Determine the (x, y) coordinate at the center of the cell enclosing the given text.  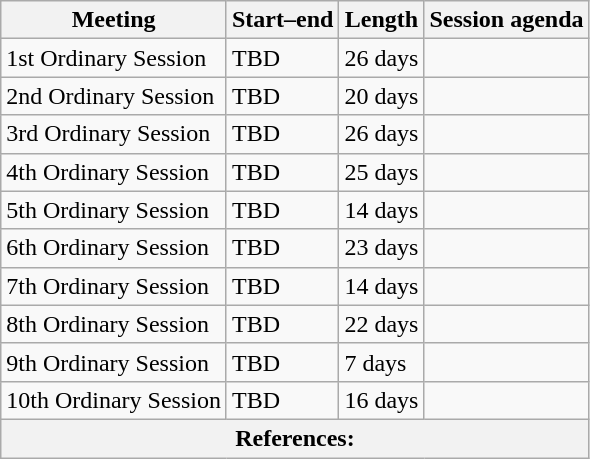
10th Ordinary Session (114, 400)
Length (382, 20)
4th Ordinary Session (114, 172)
5th Ordinary Session (114, 210)
6th Ordinary Session (114, 248)
16 days (382, 400)
9th Ordinary Session (114, 362)
7 days (382, 362)
Session agenda (506, 20)
References: (295, 438)
1st Ordinary Session (114, 58)
8th Ordinary Session (114, 324)
22 days (382, 324)
7th Ordinary Session (114, 286)
Meeting (114, 20)
3rd Ordinary Session (114, 134)
20 days (382, 96)
2nd Ordinary Session (114, 96)
25 days (382, 172)
Start–end (282, 20)
23 days (382, 248)
